Search for the cell housing the specified text and yield its [X, Y] center coordinate. 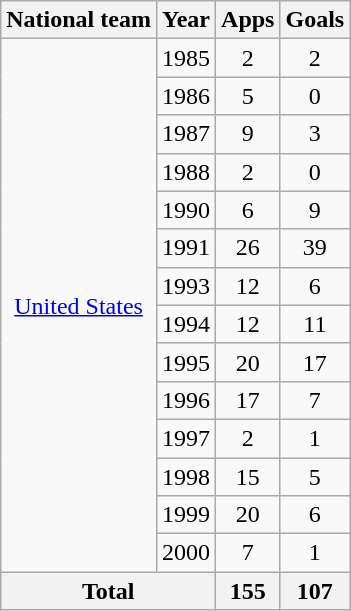
1986 [186, 96]
National team [79, 20]
39 [315, 248]
1996 [186, 400]
107 [315, 591]
11 [315, 324]
Apps [248, 20]
Goals [315, 20]
1997 [186, 438]
26 [248, 248]
United States [79, 306]
1993 [186, 286]
155 [248, 591]
1998 [186, 477]
Year [186, 20]
1994 [186, 324]
15 [248, 477]
Total [108, 591]
1990 [186, 210]
1995 [186, 362]
3 [315, 134]
2000 [186, 553]
1999 [186, 515]
1987 [186, 134]
1985 [186, 58]
1991 [186, 248]
1988 [186, 172]
